Return [X, Y] of the center of cell containing provided text 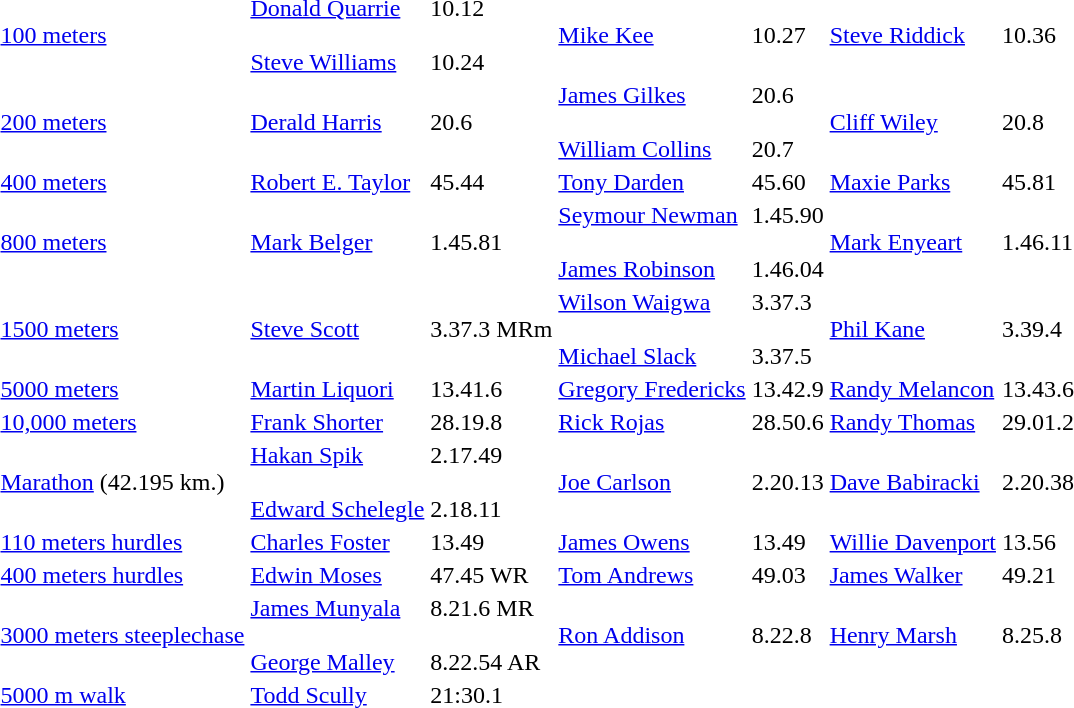
3.37.33.37.5 [788, 329]
Rick Rojas [652, 422]
Randy Melancon [912, 389]
Tom Andrews [652, 575]
47.45 WR [492, 575]
James MunyalaGeorge Malley [338, 635]
Seymour NewmanJames Robinson [652, 242]
13.41.6 [492, 389]
Willie Davenport [912, 542]
Dave Babiracki [912, 482]
Mark Belger [338, 242]
Edwin Moses [338, 575]
Joe Carlson [652, 482]
Derald Harris [338, 122]
James Owens [652, 542]
3.37.3 MRm [492, 329]
Steve Scott [338, 329]
Cliff Wiley [912, 122]
Frank Shorter [338, 422]
49.03 [788, 575]
Henry Marsh [912, 635]
1.45.901.46.04 [788, 242]
2.17.492.18.11 [492, 482]
Gregory Fredericks [652, 389]
Maxie Parks [912, 182]
20.6 [492, 122]
Phil Kane [912, 329]
Hakan SpikEdward Schelegle [338, 482]
20.620.7 [788, 122]
James Walker [912, 575]
28.19.8 [492, 422]
8.21.6 MR8.22.54 AR [492, 635]
2.20.13 [788, 482]
Ron Addison [652, 635]
45.44 [492, 182]
Robert E. Taylor [338, 182]
8.22.8 [788, 635]
James GilkesWilliam Collins [652, 122]
Mark Enyeart [912, 242]
1.45.81 [492, 242]
13.42.9 [788, 389]
Martin Liquori [338, 389]
Tony Darden [652, 182]
Randy Thomas [912, 422]
Wilson WaigwaMichael Slack [652, 329]
45.60 [788, 182]
Charles Foster [338, 542]
28.50.6 [788, 422]
